Extract the [x, y] coordinate from the center of the cell holding the provided text.  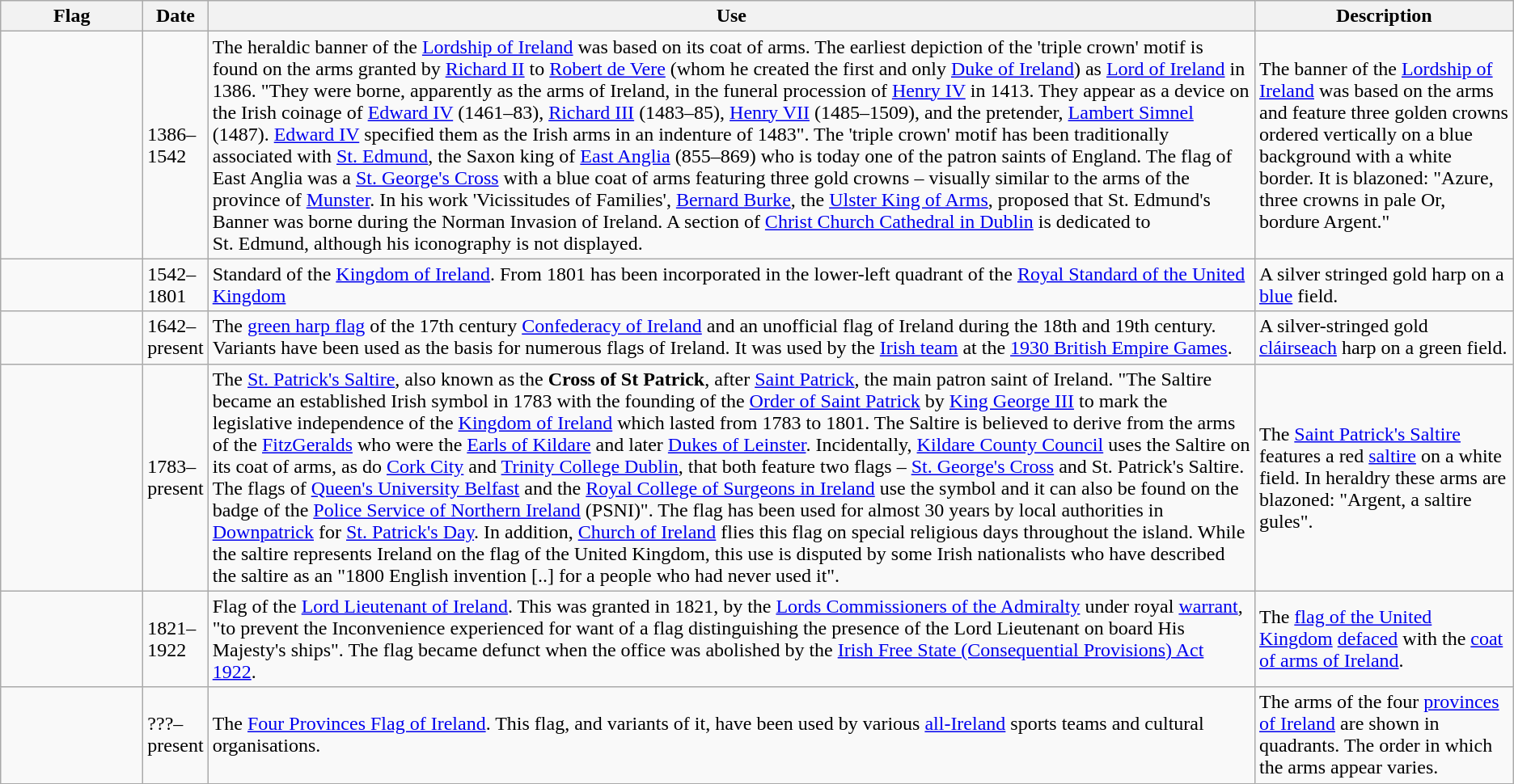
Standard of the Kingdom of Ireland. From 1801 has been incorporated in the lower-left quadrant of the Royal Standard of the United Kingdom [731, 285]
1821–1922 [176, 639]
A silver stringed gold harp on a blue field. [1384, 285]
Flag [72, 16]
Date [176, 16]
The Four Provinces Flag of Ireland. This flag, and variants of it, have been used by various all-Ireland sports teams and cultural organisations. [731, 736]
???–present [176, 736]
The flag of the United Kingdom defaced with the coat of arms of Ireland. [1384, 639]
The arms of the four provinces of Ireland are shown in quadrants. The order in which the arms appear varies. [1384, 736]
1642–present [176, 338]
1542–1801 [176, 285]
The Saint Patrick's Saltire features a red saltire on a white field. In heraldry these arms are blazoned: "Argent, a saltire gules". [1384, 477]
1783–present [176, 477]
A silver-stringed gold cláirseach harp on a green field. [1384, 338]
1386–1542 [176, 145]
Description [1384, 16]
Use [731, 16]
